Extract the (X, Y) coordinate from the center of the cell holding the provided text.  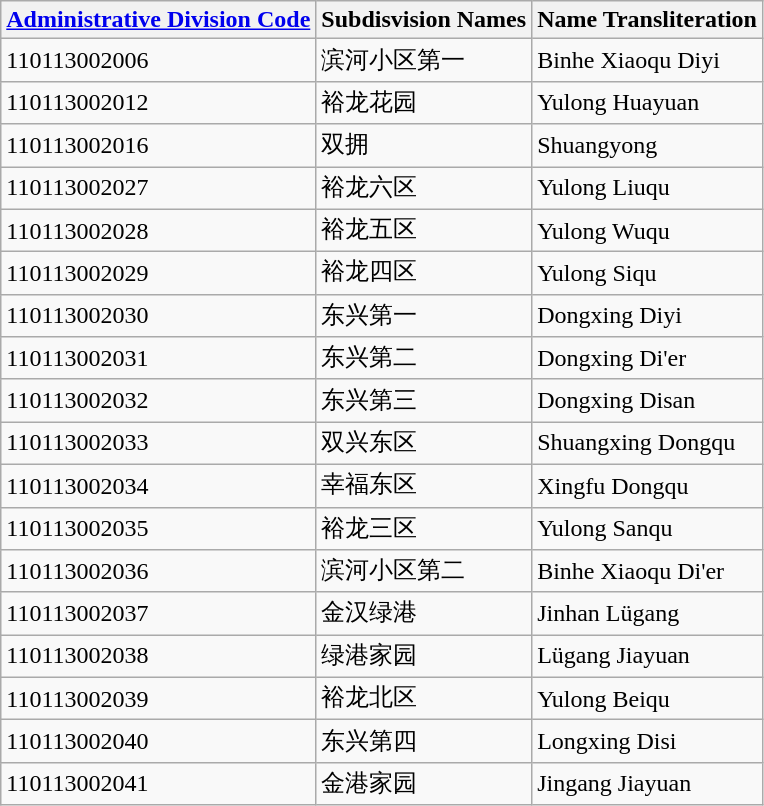
110113002016 (158, 146)
Name Transliteration (648, 20)
Shuangyong (648, 146)
裕龙四区 (424, 274)
东兴第三 (424, 400)
110113002030 (158, 316)
Binhe Xiaoqu Diyi (648, 60)
110113002035 (158, 528)
110113002031 (158, 358)
东兴第二 (424, 358)
Yulong Sanqu (648, 528)
Subdisvision Names (424, 20)
110113002036 (158, 572)
Shuangxing Dongqu (648, 444)
Yulong Siqu (648, 274)
Lügang Jiayuan (648, 656)
裕龙五区 (424, 230)
110113002029 (158, 274)
110113002040 (158, 742)
东兴第一 (424, 316)
Binhe Xiaoqu Di'er (648, 572)
110113002038 (158, 656)
Xingfu Dongqu (648, 486)
110113002033 (158, 444)
Longxing Disi (648, 742)
东兴第四 (424, 742)
Jingang Jiayuan (648, 784)
110113002028 (158, 230)
裕龙六区 (424, 188)
幸福东区 (424, 486)
Administrative Division Code (158, 20)
绿港家园 (424, 656)
滨河小区第二 (424, 572)
Yulong Beiqu (648, 698)
双拥 (424, 146)
110113002027 (158, 188)
滨河小区第一 (424, 60)
Yulong Wuqu (648, 230)
裕龙花园 (424, 102)
Yulong Huayuan (648, 102)
裕龙三区 (424, 528)
裕龙北区 (424, 698)
Dongxing Disan (648, 400)
110113002032 (158, 400)
双兴东区 (424, 444)
110113002034 (158, 486)
Dongxing Di'er (648, 358)
110113002041 (158, 784)
110113002006 (158, 60)
110113002012 (158, 102)
110113002039 (158, 698)
110113002037 (158, 614)
Yulong Liuqu (648, 188)
金港家园 (424, 784)
Jinhan Lügang (648, 614)
Dongxing Diyi (648, 316)
金汉绿港 (424, 614)
